Extract the (x, y) coordinate from the center of the cell holding the provided text.  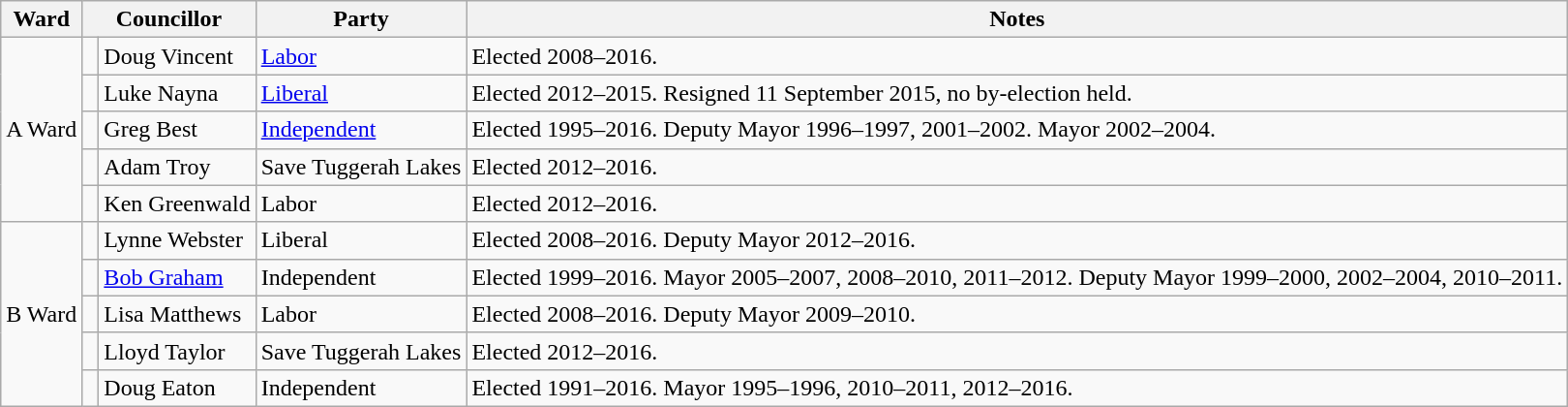
Elected 1995–2016. Deputy Mayor 1996–1997, 2001–2002. Mayor 2002–2004. (1017, 130)
Elected 1991–2016. Mayor 1995–1996, 2010–2011, 2012–2016. (1017, 388)
Elected 2008–2016. Deputy Mayor 2009–2010. (1017, 314)
Doug Vincent (177, 56)
Elected 2008–2016. Deputy Mayor 2012–2016. (1017, 240)
Party (361, 19)
Councillor (168, 19)
A Ward (42, 130)
Elected 2008–2016. (1017, 56)
Ward (42, 19)
Elected 2012–2015. Resigned 11 September 2015, no by-election held. (1017, 93)
Lisa Matthews (177, 314)
Elected 1999–2016. Mayor 2005–2007, 2008–2010, 2011–2012. Deputy Mayor 1999–2000, 2002–2004, 2010–2011. (1017, 277)
Lynne Webster (177, 240)
Luke Nayna (177, 93)
Doug Eaton (177, 388)
B Ward (42, 314)
Notes (1017, 19)
Adam Troy (177, 167)
Ken Greenwald (177, 203)
Greg Best (177, 130)
Bob Graham (177, 277)
Lloyd Taylor (177, 351)
